Detect which cell encompasses the target text, then output its (X, Y) center coordinate. 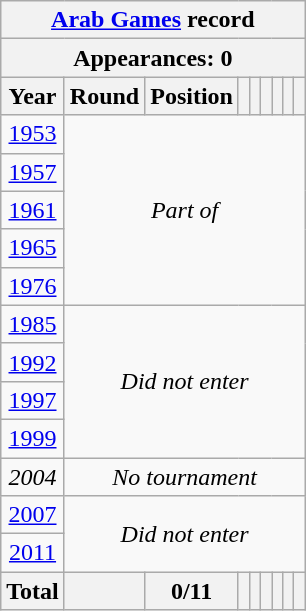
2007 (33, 515)
1961 (33, 210)
Position (192, 96)
1976 (33, 286)
1965 (33, 248)
2011 (33, 553)
Round (104, 96)
Part of (184, 210)
0/11 (192, 591)
1985 (33, 324)
Total (33, 591)
Arab Games record (153, 20)
1957 (33, 172)
2004 (33, 477)
Year (33, 96)
1999 (33, 438)
1992 (33, 362)
Appearances: 0 (153, 58)
1997 (33, 400)
No tournament (184, 477)
1953 (33, 134)
